Locate the cell with the specified text and output its [X, Y] center coordinate. 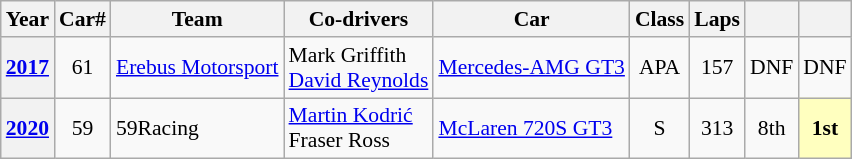
Class [660, 19]
2020 [28, 128]
Car [532, 19]
APA [660, 68]
S [660, 128]
313 [717, 128]
McLaren 720S GT3 [532, 128]
8th [772, 128]
2017 [28, 68]
Team [198, 19]
Co-drivers [359, 19]
Martin Kodrić Fraser Ross [359, 128]
1st [824, 128]
59Racing [198, 128]
157 [717, 68]
59 [82, 128]
Erebus Motorsport [198, 68]
Mark Griffith David Reynolds [359, 68]
Car# [82, 19]
61 [82, 68]
Mercedes-AMG GT3 [532, 68]
Laps [717, 19]
Year [28, 19]
